Extract the (X, Y) coordinate from the center of the cell holding the provided text.  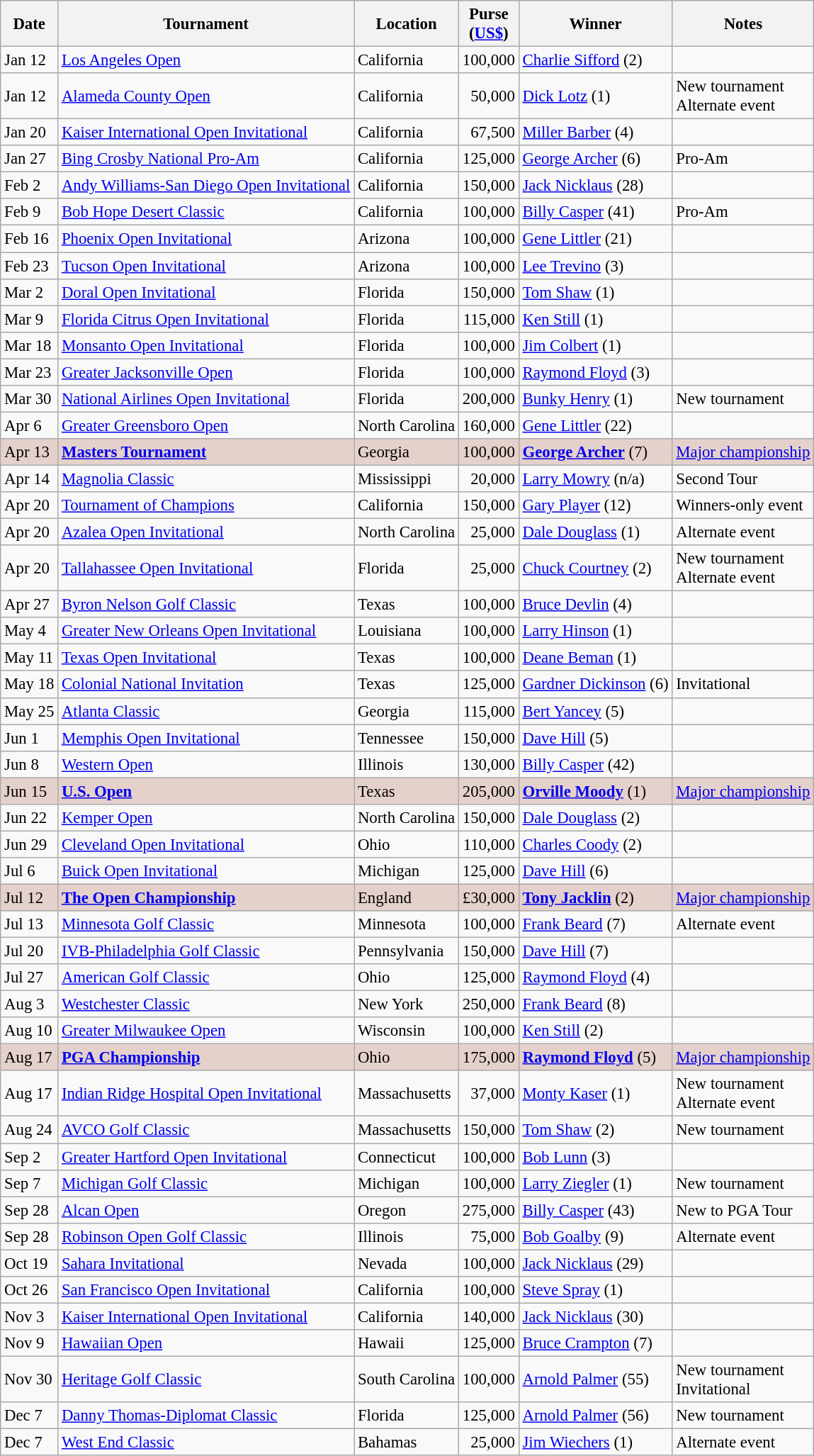
Doral Open Invitational (206, 292)
May 11 (30, 658)
Bob Hope Desert Classic (206, 212)
Minnesota (407, 924)
Jul 6 (30, 871)
Oct 26 (30, 1290)
250,000 (489, 1004)
Jun 15 (30, 791)
110,000 (489, 844)
Jun 8 (30, 764)
Kemper Open (206, 818)
Apr 6 (30, 425)
Jan 27 (30, 159)
Charles Coody (2) (595, 844)
South Carolina (407, 1379)
Jan 20 (30, 133)
Aug 3 (30, 1004)
Alcan Open (206, 1210)
Tom Shaw (2) (595, 1130)
Bob Lunn (3) (595, 1157)
Arnold Palmer (56) (595, 1416)
IVB-Philadelphia Golf Classic (206, 951)
Greater Greensboro Open (206, 425)
AVCO Golf Classic (206, 1130)
75,000 (489, 1236)
May 25 (30, 711)
Billy Casper (43) (595, 1210)
175,000 (489, 1058)
Bahamas (407, 1443)
67,500 (489, 133)
Robinson Open Golf Classic (206, 1236)
50,000 (489, 96)
National Airlines Open Invitational (206, 399)
Jun 22 (30, 818)
Jul 13 (30, 924)
275,000 (489, 1210)
Gardner Dickinson (6) (595, 685)
San Francisco Open Invitational (206, 1290)
37,000 (489, 1093)
Lee Trevino (3) (595, 266)
Nov 3 (30, 1316)
Florida Citrus Open Invitational (206, 319)
Nov 9 (30, 1343)
Bert Yancey (5) (595, 711)
The Open Championship (206, 897)
May 4 (30, 631)
England (407, 897)
Tennessee (407, 738)
Jim Wiechers (1) (595, 1443)
Michigan Golf Classic (206, 1183)
Mar 18 (30, 345)
U.S. Open (206, 791)
Mar 23 (30, 372)
Apr 13 (30, 452)
American Golf Classic (206, 978)
Memphis Open Invitational (206, 738)
130,000 (489, 764)
Jul 20 (30, 951)
Mar 9 (30, 319)
Jim Colbert (1) (595, 345)
Gary Player (12) (595, 505)
Phoenix Open Invitational (206, 239)
Westchester Classic (206, 1004)
May 18 (30, 685)
Mississippi (407, 478)
Monsanto Open Invitational (206, 345)
Larry Hinson (1) (595, 631)
Dale Douglass (2) (595, 818)
Texas Open Invitational (206, 658)
Hawaii (407, 1343)
Alameda County Open (206, 96)
Atlanta Classic (206, 711)
Andy Williams-San Diego Open Invitational (206, 186)
Charlie Sifford (2) (595, 60)
Monty Kaser (1) (595, 1093)
Dave Hill (6) (595, 871)
Hawaiian Open (206, 1343)
Sep 2 (30, 1157)
Bob Goalby (9) (595, 1236)
Colonial National Invitation (206, 685)
West End Classic (206, 1443)
Bruce Crampton (7) (595, 1343)
Indian Ridge Hospital Open Invitational (206, 1093)
Greater Milwaukee Open (206, 1031)
200,000 (489, 399)
Bing Crosby National Pro-Am (206, 159)
Greater Hartford Open Invitational (206, 1157)
Apr 14 (30, 478)
Raymond Floyd (3) (595, 372)
Danny Thomas-Diplomat Classic (206, 1416)
Azalea Open Invitational (206, 532)
Gene Littler (22) (595, 425)
Sahara Invitational (206, 1263)
Tom Shaw (1) (595, 292)
Cleveland Open Invitational (206, 844)
Byron Nelson Golf Classic (206, 605)
Frank Beard (7) (595, 924)
Dale Douglass (1) (595, 532)
Heritage Golf Classic (206, 1379)
Tournament of Champions (206, 505)
Larry Mowry (n/a) (595, 478)
Winner (595, 24)
Purse(US$) (489, 24)
New tournamentInvitational (743, 1379)
Connecticut (407, 1157)
Masters Tournament (206, 452)
George Archer (7) (595, 452)
140,000 (489, 1316)
Winners-only event (743, 505)
Miller Barber (4) (595, 133)
Raymond Floyd (5) (595, 1058)
Ken Still (1) (595, 319)
Feb 2 (30, 186)
£30,000 (489, 897)
Billy Casper (42) (595, 764)
Tucson Open Invitational (206, 266)
Dick Lotz (1) (595, 96)
Deane Beman (1) (595, 658)
Apr 27 (30, 605)
Raymond Floyd (4) (595, 978)
Minnesota Golf Classic (206, 924)
Nevada (407, 1263)
Bunky Henry (1) (595, 399)
Pennsylvania (407, 951)
Tournament (206, 24)
Ken Still (2) (595, 1031)
Invitational (743, 685)
Arnold Palmer (55) (595, 1379)
New York (407, 1004)
Magnolia Classic (206, 478)
Oct 19 (30, 1263)
Notes (743, 24)
George Archer (6) (595, 159)
Oregon (407, 1210)
Billy Casper (41) (595, 212)
Tony Jacklin (2) (595, 897)
Jack Nicklaus (30) (595, 1316)
Jun 1 (30, 738)
Wisconsin (407, 1031)
Jack Nicklaus (28) (595, 186)
Frank Beard (8) (595, 1004)
Jack Nicklaus (29) (595, 1263)
Bruce Devlin (4) (595, 605)
Mar 2 (30, 292)
160,000 (489, 425)
Nov 30 (30, 1379)
Tallahassee Open Invitational (206, 569)
Los Angeles Open (206, 60)
Larry Ziegler (1) (595, 1183)
Greater Jacksonville Open (206, 372)
Louisiana (407, 631)
205,000 (489, 791)
Dave Hill (5) (595, 738)
Western Open (206, 764)
Feb 9 (30, 212)
Steve Spray (1) (595, 1290)
Date (30, 24)
Second Tour (743, 478)
Feb 23 (30, 266)
Jun 29 (30, 844)
Jul 12 (30, 897)
Greater New Orleans Open Invitational (206, 631)
Orville Moody (1) (595, 791)
Feb 16 (30, 239)
Mar 30 (30, 399)
Chuck Courtney (2) (595, 569)
20,000 (489, 478)
Sep 7 (30, 1183)
Aug 24 (30, 1130)
Jul 27 (30, 978)
New to PGA Tour (743, 1210)
Buick Open Invitational (206, 871)
Gene Littler (21) (595, 239)
Aug 10 (30, 1031)
Location (407, 24)
PGA Championship (206, 1058)
Dave Hill (7) (595, 951)
